Return (x, y) of the center of cell containing provided text 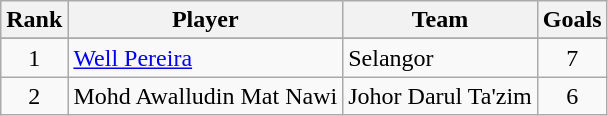
Goals (572, 20)
Team (440, 20)
Selangor (440, 58)
Rank (34, 20)
Johor Darul Ta'zim (440, 96)
Player (206, 20)
Mohd Awalludin Mat Nawi (206, 96)
7 (572, 58)
1 (34, 58)
2 (34, 96)
Well Pereira (206, 58)
6 (572, 96)
